Locate the cell with the specified text and output its (X, Y) center coordinate. 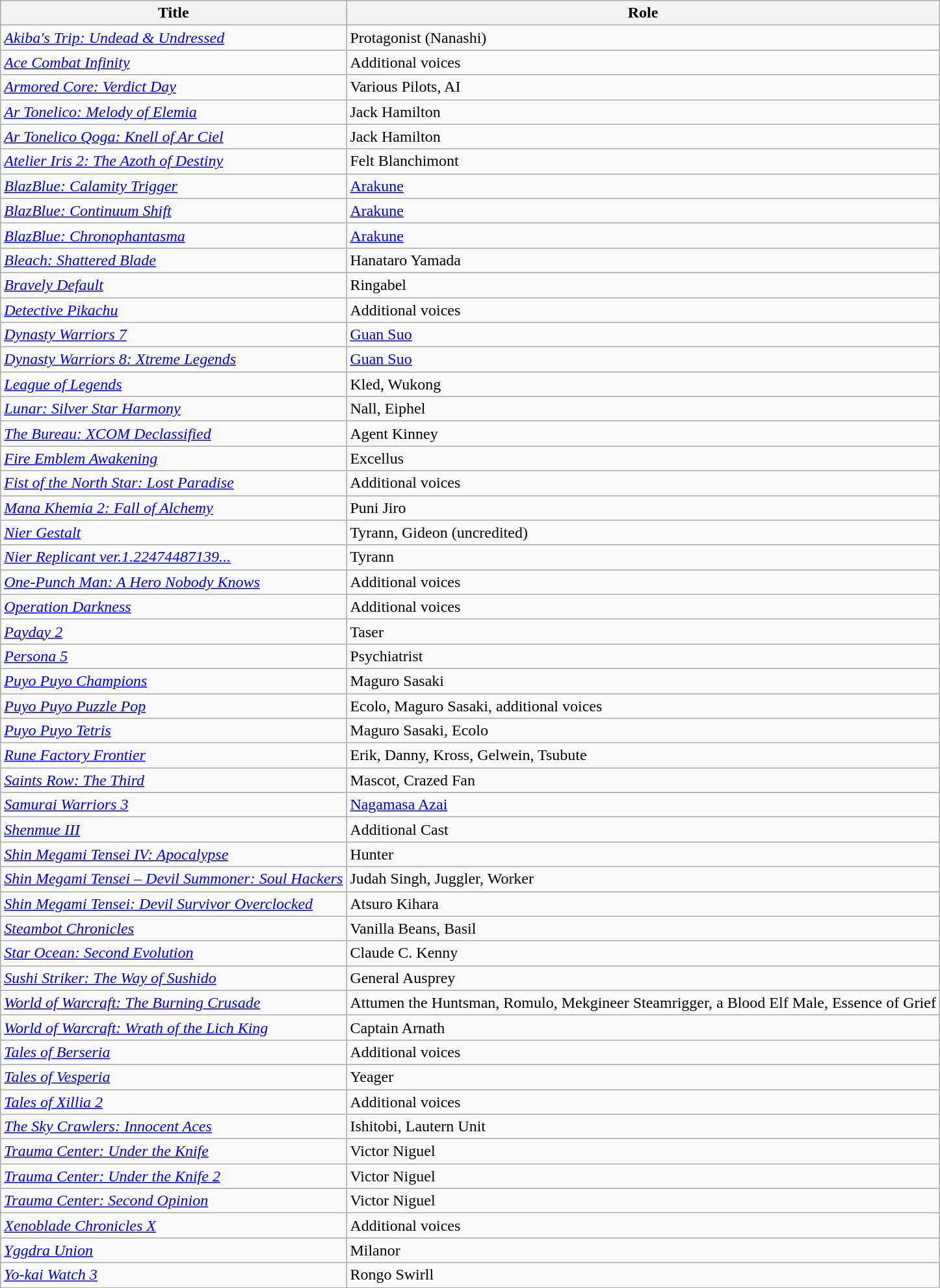
Nagamasa Azai (644, 805)
Felt Blanchimont (644, 161)
League of Legends (174, 384)
Trauma Center: Second Opinion (174, 1201)
Ecolo, Maguro Sasaki, additional voices (644, 705)
Atelier Iris 2: The Azoth of Destiny (174, 161)
Sushi Striker: The Way of Sushido (174, 978)
BlazBlue: Calamity Trigger (174, 186)
Erik, Danny, Kross, Gelwein, Tsubute (644, 756)
The Bureau: XCOM Declassified (174, 434)
Vanilla Beans, Basil (644, 928)
Kled, Wukong (644, 384)
Bravely Default (174, 285)
Shin Megami Tensei – Devil Summoner: Soul Hackers (174, 879)
Judah Singh, Juggler, Worker (644, 879)
Shenmue III (174, 830)
Ishitobi, Lautern Unit (644, 1127)
Puni Jiro (644, 508)
Bleach: Shattered Blade (174, 260)
Dynasty Warriors 7 (174, 335)
Ar Tonelico: Melody of Elemia (174, 112)
Detective Pikachu (174, 310)
Ar Tonelico Qoga: Knell of Ar Ciel (174, 137)
Akiba's Trip: Undead & Undressed (174, 38)
Tyrann (644, 557)
Protagonist (Nanashi) (644, 38)
Nier Replicant ver.1.22474487139... (174, 557)
Nall, Eiphel (644, 409)
Hunter (644, 854)
Mascot, Crazed Fan (644, 780)
World of Warcraft: The Burning Crusade (174, 1003)
Dynasty Warriors 8: Xtreme Legends (174, 360)
Additional Cast (644, 830)
Tyrann, Gideon (uncredited) (644, 532)
Ringabel (644, 285)
Rune Factory Frontier (174, 756)
Armored Core: Verdict Day (174, 87)
Yggdra Union (174, 1250)
Puyo Puyo Tetris (174, 731)
Nier Gestalt (174, 532)
Persona 5 (174, 656)
BlazBlue: Continuum Shift (174, 211)
Role (644, 13)
Samurai Warriors 3 (174, 805)
Maguro Sasaki, Ecolo (644, 731)
Attumen the Huntsman, Romulo, Mekgineer Steamrigger, a Blood Elf Male, Essence of Grief (644, 1003)
Operation Darkness (174, 607)
Steambot Chronicles (174, 928)
Lunar: Silver Star Harmony (174, 409)
Shin Megami Tensei IV: Apocalypse (174, 854)
Payday 2 (174, 631)
Trauma Center: Under the Knife 2 (174, 1176)
World of Warcraft: Wrath of the Lich King (174, 1027)
Tales of Vesperia (174, 1077)
One-Punch Man: A Hero Nobody Knows (174, 582)
Various Pilots, AI (644, 87)
Rongo Swirll (644, 1275)
BlazBlue: Chronophantasma (174, 235)
Puyo Puyo Puzzle Pop (174, 705)
Yo-kai Watch 3 (174, 1275)
Puyo Puyo Champions (174, 681)
General Ausprey (644, 978)
Excellus (644, 458)
Tales of Xillia 2 (174, 1102)
Star Ocean: Second Evolution (174, 953)
Captain Arnath (644, 1027)
Mana Khemia 2: Fall of Alchemy (174, 508)
Atsuro Kihara (644, 904)
Tales of Berseria (174, 1052)
Hanataro Yamada (644, 260)
The Sky Crawlers: Innocent Aces (174, 1127)
Fist of the North Star: Lost Paradise (174, 483)
Trauma Center: Under the Knife (174, 1151)
Ace Combat Infinity (174, 62)
Yeager (644, 1077)
Milanor (644, 1250)
Taser (644, 631)
Fire Emblem Awakening (174, 458)
Agent Kinney (644, 434)
Psychiatrist (644, 656)
Shin Megami Tensei: Devil Survivor Overclocked (174, 904)
Xenoblade Chronicles X (174, 1226)
Saints Row: The Third (174, 780)
Claude C. Kenny (644, 953)
Maguro Sasaki (644, 681)
Title (174, 13)
